Extract the (X, Y) coordinate from the center of the cell holding the provided text.  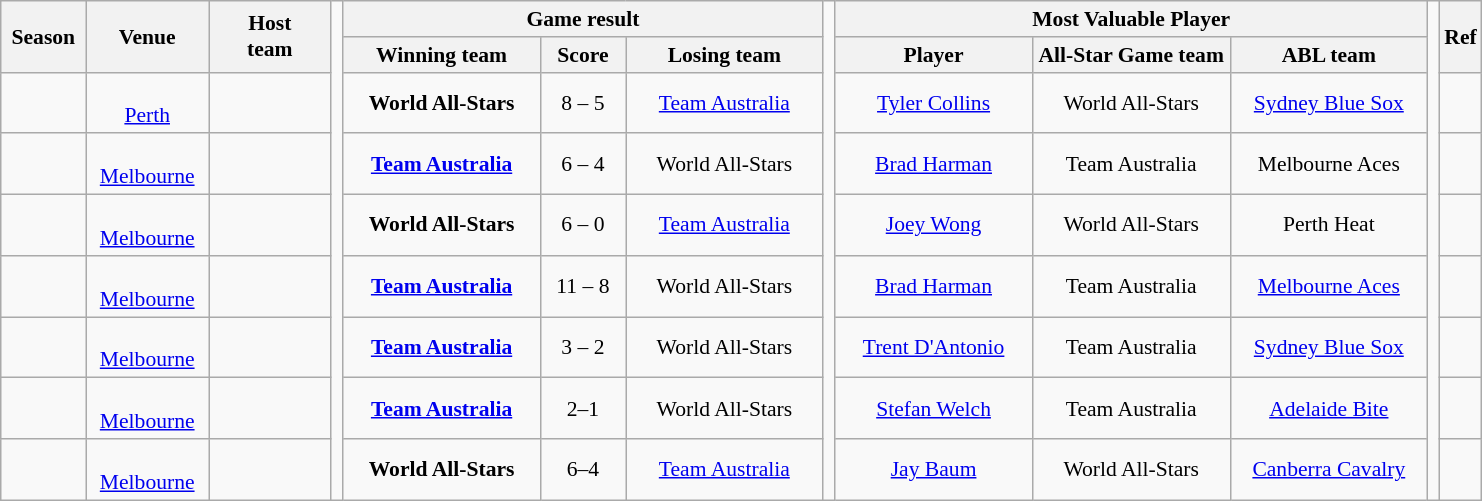
Ref (1460, 36)
Hostteam (270, 36)
Joey Wong (934, 226)
6 – 4 (582, 164)
Game result (583, 19)
Most Valuable Player (1132, 19)
Stefan Welch (934, 408)
Perth Heat (1329, 226)
Adelaide Bite (1329, 408)
Score (582, 55)
Jay Baum (934, 470)
2–1 (582, 408)
All-Star Game team (1131, 55)
Perth (148, 102)
Tyler Collins (934, 102)
Player (934, 55)
Losing team (725, 55)
ABL team (1329, 55)
6–4 (582, 470)
Season (44, 36)
3 – 2 (582, 348)
Trent D'Antonio (934, 348)
Canberra Cavalry (1329, 470)
Venue (148, 36)
6 – 0 (582, 226)
11 – 8 (582, 286)
8 – 5 (582, 102)
Winning team (442, 55)
